Scan for the cell matching the given text and deliver its (X, Y) coordinate at center. 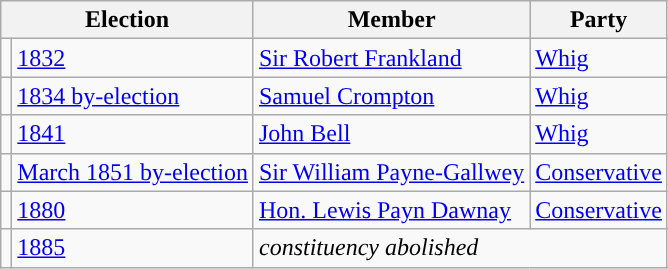
John Bell (391, 134)
1832 (133, 58)
1885 (133, 248)
Election (128, 20)
Sir Robert Frankland (391, 58)
March 1851 by-election (133, 172)
1880 (133, 210)
constituency abolished (460, 248)
Samuel Crompton (391, 96)
Sir William Payne-Gallwey (391, 172)
1834 by-election (133, 96)
1841 (133, 134)
Hon. Lewis Payn Dawnay (391, 210)
Member (391, 20)
Party (599, 20)
